Find where the given text appears and provide that cell's center as [X, Y] coordinate. 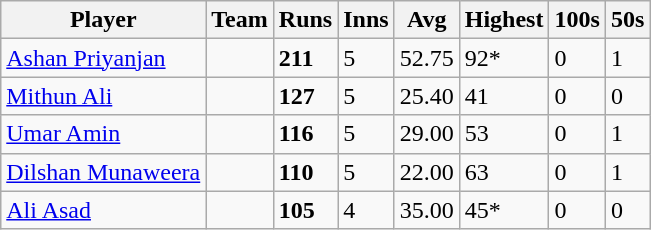
105 [305, 210]
35.00 [426, 210]
100s [577, 20]
Umar Amin [104, 134]
Player [104, 20]
Ashan Priyanjan [104, 58]
127 [305, 96]
29.00 [426, 134]
22.00 [426, 172]
116 [305, 134]
41 [504, 96]
Mithun Ali [104, 96]
52.75 [426, 58]
4 [366, 210]
Team [240, 20]
110 [305, 172]
25.40 [426, 96]
211 [305, 58]
Highest [504, 20]
63 [504, 172]
Dilshan Munaweera [104, 172]
Runs [305, 20]
50s [627, 20]
Inns [366, 20]
Ali Asad [104, 210]
53 [504, 134]
Avg [426, 20]
92* [504, 58]
45* [504, 210]
